Pinpoint the cell where the given text exists, returning its [x, y] midpoint coordinate. 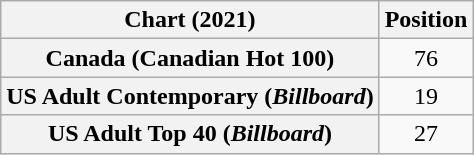
Chart (2021) [190, 20]
US Adult Top 40 (Billboard) [190, 134]
76 [426, 58]
Position [426, 20]
US Adult Contemporary (Billboard) [190, 96]
19 [426, 96]
Canada (Canadian Hot 100) [190, 58]
27 [426, 134]
